From the cell containing the given text, extract its center point as [X, Y] coordinate. 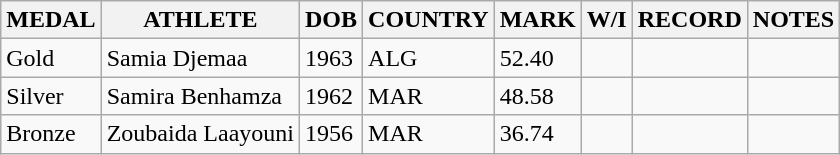
1962 [330, 96]
Zoubaida Laayouni [200, 134]
Samira Benhamza [200, 96]
DOB [330, 20]
1963 [330, 58]
52.40 [538, 58]
48.58 [538, 96]
Samia Djemaa [200, 58]
W/I [606, 20]
36.74 [538, 134]
MEDAL [51, 20]
1956 [330, 134]
NOTES [793, 20]
Bronze [51, 134]
Silver [51, 96]
ALG [429, 58]
ATHLETE [200, 20]
Gold [51, 58]
COUNTRY [429, 20]
RECORD [690, 20]
MARK [538, 20]
